Search for the cell housing the specified text and yield its [X, Y] center coordinate. 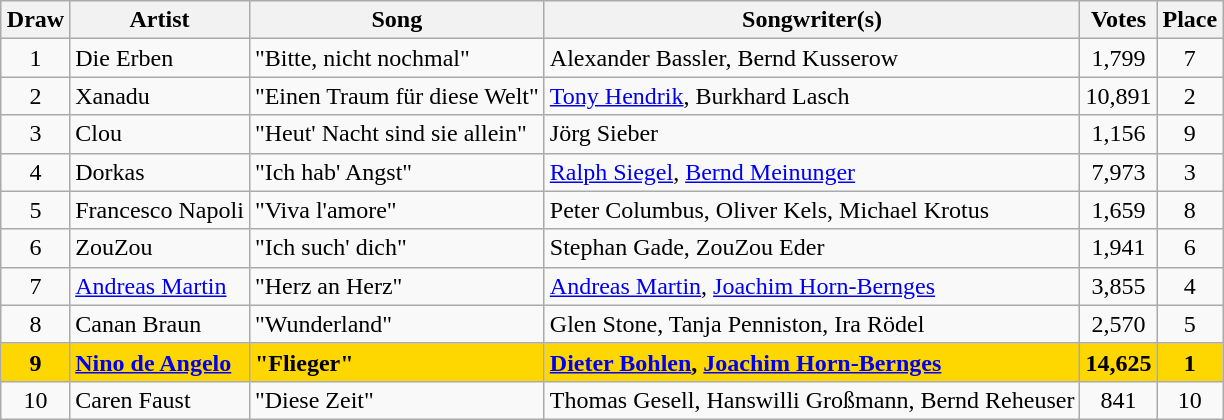
Die Erben [160, 58]
841 [1118, 400]
Dieter Bohlen, Joachim Horn-Bernges [812, 362]
Stephan Gade, ZouZou Eder [812, 248]
1,799 [1118, 58]
Songwriter(s) [812, 20]
"Bitte, nicht nochmal" [396, 58]
Clou [160, 134]
"Viva l'amore" [396, 210]
14,625 [1118, 362]
Dorkas [160, 172]
7,973 [1118, 172]
Glen Stone, Tanja Penniston, Ira Rödel [812, 324]
Votes [1118, 20]
Ralph Siegel, Bernd Meinunger [812, 172]
Xanadu [160, 96]
"Diese Zeit" [396, 400]
Alexander Bassler, Bernd Kusserow [812, 58]
"Heut' Nacht sind sie allein" [396, 134]
Caren Faust [160, 400]
Andreas Martin, Joachim Horn-Bernges [812, 286]
Tony Hendrik, Burkhard Lasch [812, 96]
Draw [35, 20]
"Herz an Herz" [396, 286]
1,941 [1118, 248]
1,659 [1118, 210]
Andreas Martin [160, 286]
Artist [160, 20]
Canan Braun [160, 324]
Thomas Gesell, Hanswilli Großmann, Bernd Reheuser [812, 400]
"Wunderland" [396, 324]
ZouZou [160, 248]
"Ich such' dich" [396, 248]
2,570 [1118, 324]
"Flieger" [396, 362]
1,156 [1118, 134]
Song [396, 20]
"Ich hab' Angst" [396, 172]
3,855 [1118, 286]
Francesco Napoli [160, 210]
Nino de Angelo [160, 362]
10,891 [1118, 96]
"Einen Traum für diese Welt" [396, 96]
Peter Columbus, Oliver Kels, Michael Krotus [812, 210]
Place [1190, 20]
Jörg Sieber [812, 134]
